Search for the cell housing the specified text and yield its (x, y) center coordinate. 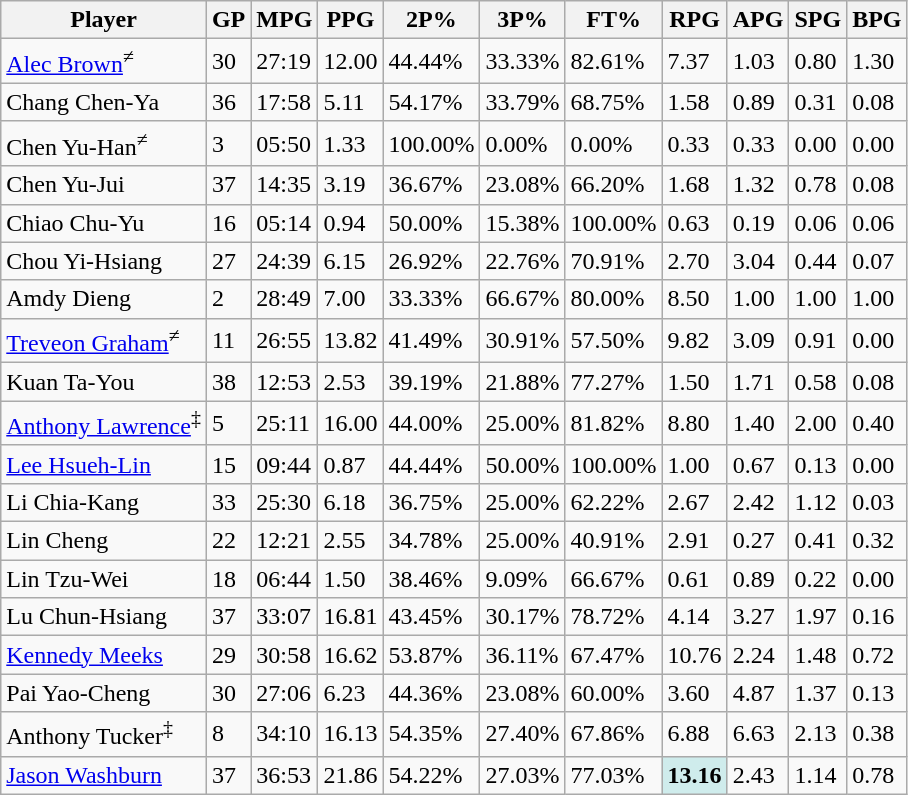
06:44 (284, 579)
2.42 (758, 502)
38.46% (432, 579)
1.03 (758, 62)
PPG (350, 20)
Kennedy Meeks (104, 655)
Player (104, 20)
2.70 (694, 261)
6.15 (350, 261)
54.17% (432, 102)
29 (228, 655)
36.75% (432, 502)
36.67% (432, 185)
Anthony Tucker‡ (104, 734)
16 (228, 223)
RPG (694, 20)
12.00 (350, 62)
4.14 (694, 617)
3.27 (758, 617)
1.97 (818, 617)
Chen Yu-Jui (104, 185)
1.37 (818, 693)
33 (228, 502)
1.14 (818, 775)
27.40% (522, 734)
2P% (432, 20)
2.43 (758, 775)
25:30 (284, 502)
1.12 (818, 502)
68.75% (614, 102)
2.67 (694, 502)
MPG (284, 20)
26.92% (432, 261)
5.11 (350, 102)
10.76 (694, 655)
54.22% (432, 775)
12:21 (284, 541)
Lu Chun-Hsiang (104, 617)
Chang Chen-Ya (104, 102)
41.49% (432, 340)
0.87 (350, 464)
21.88% (522, 382)
0.44 (818, 261)
15 (228, 464)
81.82% (614, 424)
Anthony Lawrence‡ (104, 424)
0.41 (818, 541)
FT% (614, 20)
3.60 (694, 693)
34:10 (284, 734)
44.36% (432, 693)
6.63 (758, 734)
1.32 (758, 185)
17:58 (284, 102)
27:19 (284, 62)
77.03% (614, 775)
18 (228, 579)
13.16 (694, 775)
67.47% (614, 655)
0.58 (818, 382)
16.62 (350, 655)
9.82 (694, 340)
8 (228, 734)
38 (228, 382)
0.16 (877, 617)
Kuan Ta-You (104, 382)
Chiao Chu-Yu (104, 223)
25:11 (284, 424)
9.09% (522, 579)
30.91% (522, 340)
0.32 (877, 541)
14:35 (284, 185)
53.87% (432, 655)
16.00 (350, 424)
36 (228, 102)
3P% (522, 20)
33.79% (522, 102)
Chen Yu-Han≠ (104, 144)
3.09 (758, 340)
36.11% (522, 655)
26:55 (284, 340)
0.07 (877, 261)
1.48 (818, 655)
7.00 (350, 299)
0.31 (818, 102)
2.55 (350, 541)
24:39 (284, 261)
Amdy Dieng (104, 299)
0.72 (877, 655)
30.17% (522, 617)
Lin Cheng (104, 541)
SPG (818, 20)
Jason Washburn (104, 775)
43.45% (432, 617)
2.00 (818, 424)
40.91% (614, 541)
44.00% (432, 424)
28:49 (284, 299)
1.58 (694, 102)
2 (228, 299)
Alec Brown≠ (104, 62)
Li Chia-Kang (104, 502)
6.18 (350, 502)
0.27 (758, 541)
1.68 (694, 185)
67.86% (614, 734)
39.19% (432, 382)
0.03 (877, 502)
Chou Yi-Hsiang (104, 261)
16.81 (350, 617)
62.22% (614, 502)
0.61 (694, 579)
GP (228, 20)
54.35% (432, 734)
0.63 (694, 223)
8.50 (694, 299)
34.78% (432, 541)
0.67 (758, 464)
2.53 (350, 382)
70.91% (614, 261)
8.80 (694, 424)
Lee Hsueh-Lin (104, 464)
30:58 (284, 655)
15.38% (522, 223)
3.19 (350, 185)
77.27% (614, 382)
80.00% (614, 299)
27:06 (284, 693)
0.80 (818, 62)
1.33 (350, 144)
57.50% (614, 340)
0.38 (877, 734)
16.13 (350, 734)
Treveon Graham≠ (104, 340)
12:53 (284, 382)
11 (228, 340)
APG (758, 20)
Pai Yao-Cheng (104, 693)
6.88 (694, 734)
6.23 (350, 693)
0.91 (818, 340)
3.04 (758, 261)
82.61% (614, 62)
27 (228, 261)
0.40 (877, 424)
09:44 (284, 464)
36:53 (284, 775)
5 (228, 424)
3 (228, 144)
05:14 (284, 223)
05:50 (284, 144)
7.37 (694, 62)
4.87 (758, 693)
22.76% (522, 261)
60.00% (614, 693)
0.22 (818, 579)
0.94 (350, 223)
2.24 (758, 655)
2.91 (694, 541)
2.13 (818, 734)
27.03% (522, 775)
1.30 (877, 62)
1.40 (758, 424)
33:07 (284, 617)
1.71 (758, 382)
Lin Tzu-Wei (104, 579)
21.86 (350, 775)
22 (228, 541)
78.72% (614, 617)
0.19 (758, 223)
BPG (877, 20)
66.20% (614, 185)
13.82 (350, 340)
